Detect which cell encompasses the target text, then output its (X, Y) center coordinate. 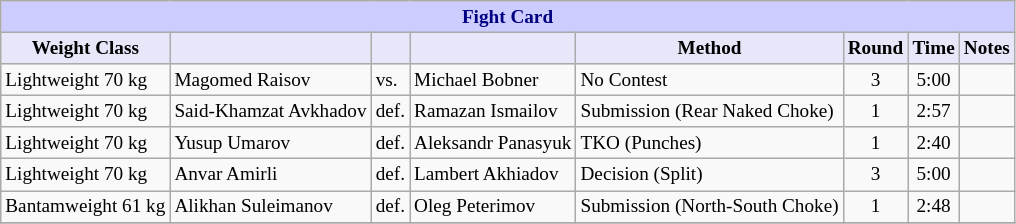
Said-Khamzat Avkhadov (270, 111)
vs. (390, 80)
Yusup Umarov (270, 143)
Round (876, 48)
2:57 (934, 111)
Anvar Amirli (270, 175)
Submission (Rear Naked Choke) (710, 111)
Bantamweight 61 kg (86, 206)
Alikhan Suleimanov (270, 206)
2:40 (934, 143)
Lambert Akhiadov (493, 175)
TKO (Punches) (710, 143)
Decision (Split) (710, 175)
Fight Card (508, 17)
Notes (986, 48)
Weight Class (86, 48)
Aleksandr Panasyuk (493, 143)
Ramazan Ismailov (493, 111)
2:48 (934, 206)
Time (934, 48)
No Contest (710, 80)
Michael Bobner (493, 80)
Oleg Peterimov (493, 206)
Method (710, 48)
Submission (North-South Choke) (710, 206)
Magomed Raisov (270, 80)
